For the text-containing cell, return its midpoint in (X, Y) coordinate format. 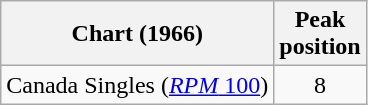
Peakposition (320, 34)
Chart (1966) (138, 34)
Canada Singles (RPM 100) (138, 85)
8 (320, 85)
